Determine the [x, y] coordinate at the center of the cell enclosing the given text.  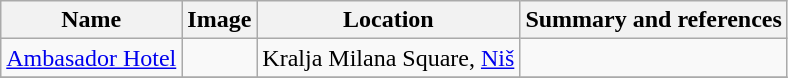
Summary and references [654, 20]
Name [92, 20]
Location [388, 20]
Kralja Milana Square, Niš [388, 58]
Image [220, 20]
Ambasador Hotel [92, 58]
